Pinpoint the cell where the given text exists, returning its (x, y) midpoint coordinate. 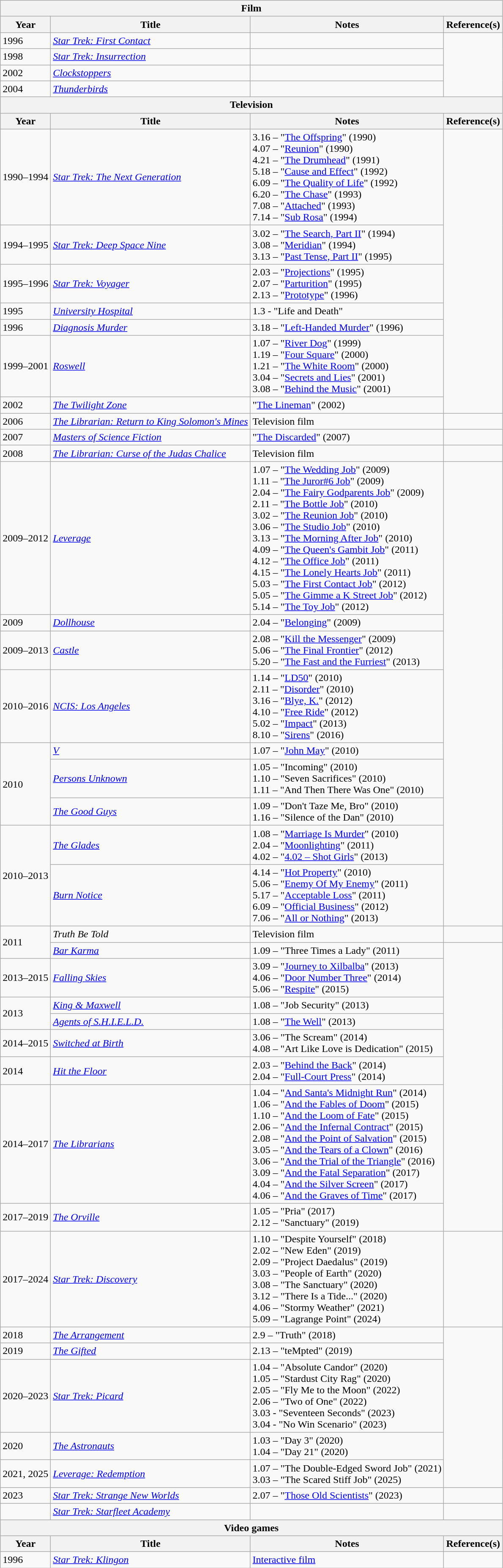
Persons Unknown (150, 778)
2010–2016 (25, 706)
1.09 – "Don't Taze Me, Bro" (2010)1.16 – "Silence of the Dan" (2010) (347, 811)
The Arrangement (150, 1335)
1.08 – "Marriage Is Murder" (2010)2.04 – "Moonlighting" (2011)4.02 – "4.02 – Shot Girls" (2013) (347, 845)
1.07 – "John May" (2010) (347, 751)
V (150, 751)
1999–2001 (25, 366)
Television (251, 105)
2020 (25, 1446)
Star Trek: Klingon (150, 1560)
Switched at Birth (150, 1043)
Star Trek: Discovery (150, 1279)
The Librarians (150, 1144)
2011 (25, 942)
Film (251, 8)
Falling Skies (150, 978)
3.02 – "The Search, Part II" (1994)3.08 – "Meridian" (1994)3.13 – "Past Tense, Part II" (1995) (347, 244)
Star Trek: Strange New Worlds (150, 1495)
Agents of S.H.I.E.L.D. (150, 1022)
3.18 – "Left-Handed Murder" (1996) (347, 327)
Castle (150, 650)
1.14 – "LD50" (2010)2.11 – "Disorder" (2010)3.16 – "Blye, K." (2012)4.10 – "Free Ride" (2012)5.02 – "Impact" (2013)8.10 – "Sirens" (2016) (347, 706)
2009–2013 (25, 650)
2.9 – "Truth" (2018) (347, 1335)
1998 (25, 57)
2006 (25, 421)
NCIS: Los Angeles (150, 706)
1995 (25, 311)
1.09 – "Three Times a Lady" (2011) (347, 950)
The Librarian: Return to King Solomon's Mines (150, 421)
Star Trek: Starfleet Academy (150, 1511)
2008 (25, 453)
2013 (25, 1013)
Dollhouse (150, 623)
Roswell (150, 366)
Thunderbirds (150, 89)
Bar Karma (150, 950)
2019 (25, 1351)
2017–2019 (25, 1217)
1995–1996 (25, 283)
Diagnosis Murder (150, 327)
Hit the Floor (150, 1071)
Star Trek: Picard (150, 1396)
2010–2013 (25, 876)
Star Trek: Insurrection (150, 57)
"The Lineman" (2002) (347, 405)
Clockstoppers (150, 73)
"The Discarded" (2007) (347, 437)
Video games (251, 1527)
2013–2015 (25, 978)
1.08 – "Job Security" (2013) (347, 1005)
1.05 – "Incoming" (2010)1.10 – "Seven Sacrifices" (2010)1.11 – "And Then There Was One" (2010) (347, 778)
1.08 – "The Well" (2013) (347, 1022)
1.05 – "Pria" (2017)2.12 – "Sanctuary" (2019) (347, 1217)
Leverage: Redemption (150, 1474)
1994–1995 (25, 244)
Star Trek: Deep Space Nine (150, 244)
Leverage (150, 538)
3.06 – "The Scream" (2014)4.08 – "Art Like Love is Dedication" (2015) (347, 1043)
2020–2023 (25, 1396)
2.08 – "Kill the Messenger" (2009)5.06 – "The Final Frontier" (2012)5.20 – "The Fast and the Furriest" (2013) (347, 650)
2009–2012 (25, 538)
2.07 – "Those Old Scientists" (2023) (347, 1495)
The Glades (150, 845)
2.03 – "Behind the Back" (2014)2.04 – "Full-Court Press" (2014) (347, 1071)
2.13 – "teMpted" (2019) (347, 1351)
Burn Notice (150, 895)
2009 (25, 623)
1.07 – "River Dog" (1999)1.19 – "Four Square" (2000)1.21 – "The White Room" (2000)3.04 – "Secrets and Lies" (2001)3.08 – "Behind the Music" (2001) (347, 366)
2004 (25, 89)
2010 (25, 784)
2023 (25, 1495)
The Librarian: Curse of the Judas Chalice (150, 453)
The Orville (150, 1217)
1990–1994 (25, 177)
Interactive film (347, 1560)
2.03 – "Projections" (1995)2.07 – "Parturition" (1995)2.13 – "Prototype" (1996) (347, 283)
2014 (25, 1071)
2017–2024 (25, 1279)
1.03 – "Day 3" (2020)1.04 – "Day 21" (2020) (347, 1446)
University Hospital (150, 311)
The Good Guys (150, 811)
2021, 2025 (25, 1474)
The Astronauts (150, 1446)
2014–2015 (25, 1043)
3.09 – "Journey to Xilbalba" (2013)4.06 – "Door Number Three" (2014)5.06 – "Respite" (2015) (347, 978)
2018 (25, 1335)
2014–2017 (25, 1144)
2.04 – "Belonging" (2009) (347, 623)
2007 (25, 437)
1.07 – "The Double-Edged Sword Job" (2021)3.03 – "The Scared Stiff Job" (2025) (347, 1474)
King & Maxwell (150, 1005)
1.3 - "Life and Death" (347, 311)
Masters of Science Fiction (150, 437)
Star Trek: Voyager (150, 283)
The Gifted (150, 1351)
Star Trek: First Contact (150, 41)
Truth Be Told (150, 934)
The Twilight Zone (150, 405)
Star Trek: The Next Generation (150, 177)
